Scan for the cell matching the given text and deliver its [X, Y] coordinate at center. 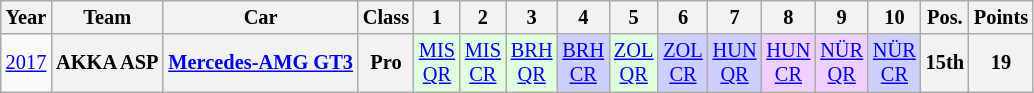
1 [437, 17]
19 [1001, 63]
Car [260, 17]
MISCR [483, 63]
3 [532, 17]
Pos. [945, 17]
NÜRQR [842, 63]
6 [682, 17]
ZOLCR [682, 63]
Team [107, 17]
ZOLQR [634, 63]
Points [1001, 17]
HUNCR [788, 63]
7 [735, 17]
4 [583, 17]
2 [483, 17]
10 [894, 17]
Pro [386, 63]
BRHQR [532, 63]
BRHCR [583, 63]
Class [386, 17]
15th [945, 63]
Mercedes-AMG GT3 [260, 63]
NÜRCR [894, 63]
AKKA ASP [107, 63]
2017 [26, 63]
9 [842, 17]
8 [788, 17]
Year [26, 17]
5 [634, 17]
MISQR [437, 63]
HUNQR [735, 63]
